Detect which cell encompasses the target text, then output its (x, y) center coordinate. 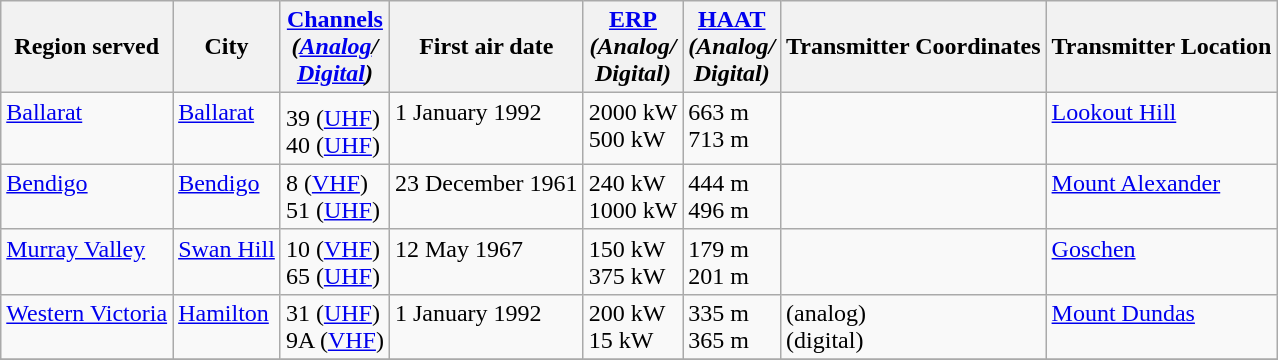
Hamilton (227, 326)
Mount Alexander (1162, 196)
Transmitter Location (1162, 47)
8 (VHF)51 (UHF) (334, 196)
Goschen (1162, 262)
150 kW375 kW (633, 262)
Transmitter Coordinates (914, 47)
Region served (87, 47)
12 May 1967 (486, 262)
ERP(Analog/Digital) (633, 47)
Mount Dundas (1162, 326)
Western Victoria (87, 326)
200 kW15 kW (633, 326)
335 m365 m (732, 326)
Murray Valley (87, 262)
10 (VHF)65 (UHF) (334, 262)
Swan Hill (227, 262)
663 m713 m (732, 129)
23 December 1961 (486, 196)
444 m496 m (732, 196)
39 (UHF)40 (UHF) (334, 129)
179 m201 m (732, 262)
31 (UHF)9A (VHF) (334, 326)
Lookout Hill (1162, 129)
First air date (486, 47)
City (227, 47)
2000 kW500 kW (633, 129)
(analog) (digital) (914, 326)
Channels(Analog/Digital) (334, 47)
HAAT(Analog/Digital) (732, 47)
240 kW1000 kW (633, 196)
